Provide the (X, Y) coordinate of the cell's center where the given text is located.  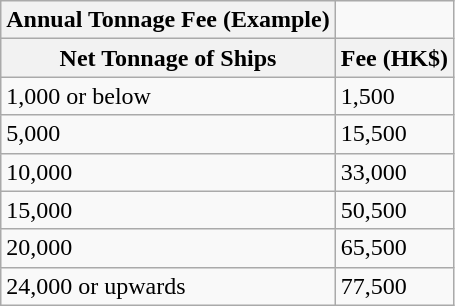
77,500 (394, 286)
33,000 (394, 172)
15,500 (394, 134)
20,000 (168, 248)
65,500 (394, 248)
1,000 or below (168, 96)
Net Tonnage of Ships (168, 58)
Annual Tonnage Fee (Example) (168, 20)
24,000 or upwards (168, 286)
1,500 (394, 96)
10,000 (168, 172)
15,000 (168, 210)
5,000 (168, 134)
Fee (HK$) (394, 58)
50,500 (394, 210)
